From the cell containing the given text, extract its center point as (X, Y) coordinate. 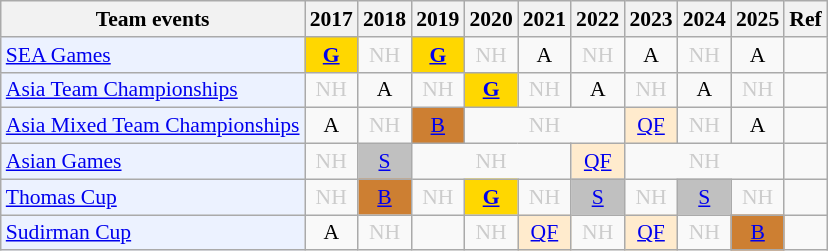
Thomas Cup (153, 197)
Team events (153, 19)
Sudirman Cup (153, 233)
Asia Team Championships (153, 90)
2018 (384, 19)
2024 (704, 19)
Asia Mixed Team Championships (153, 126)
SEA Games (153, 55)
2017 (332, 19)
2023 (650, 19)
2022 (598, 19)
Ref (805, 19)
2021 (544, 19)
2025 (758, 19)
Asian Games (153, 162)
2019 (438, 19)
2020 (490, 19)
